Return (x, y) of the center of cell containing provided text 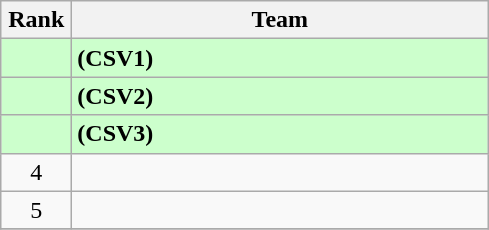
5 (36, 210)
4 (36, 172)
(CSV3) (280, 134)
Rank (36, 20)
(CSV1) (280, 58)
Team (280, 20)
(CSV2) (280, 96)
